Pinpoint the cell where the given text exists, returning its [X, Y] midpoint coordinate. 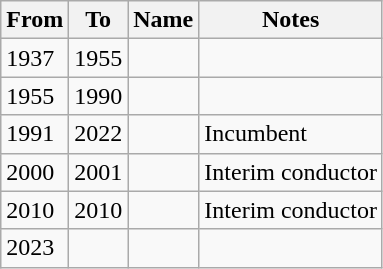
From [35, 20]
To [98, 20]
Name [164, 20]
Notes [291, 20]
1937 [35, 58]
1991 [35, 134]
2001 [98, 172]
Incumbent [291, 134]
2022 [98, 134]
2000 [35, 172]
1990 [98, 96]
2023 [35, 248]
